Search for the cell housing the specified text and yield its [X, Y] center coordinate. 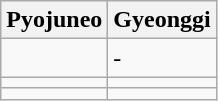
- [162, 58]
Pyojuneo [54, 20]
Gyeonggi [162, 20]
